Extract the (x, y) coordinate from the center of the cell holding the provided text.  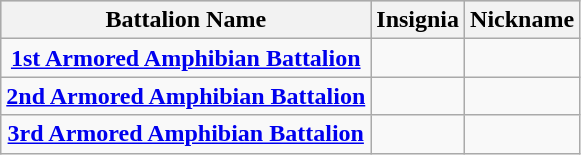
1st Armored Amphibian Battalion (186, 58)
2nd Armored Amphibian Battalion (186, 96)
Nickname (522, 20)
3rd Armored Amphibian Battalion (186, 134)
Battalion Name (186, 20)
Insignia (418, 20)
